Capture the cell that displays the provided text and extract its [x, y] central coordinate. 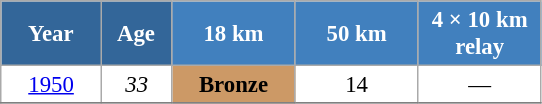
Bronze [234, 85]
14 [356, 85]
1950 [52, 85]
— [480, 85]
Year [52, 34]
18 km [234, 34]
33 [136, 85]
4 × 10 km relay [480, 34]
50 km [356, 34]
Age [136, 34]
